Identify which cell holds the provided text, then report its (X, Y) central coordinate. 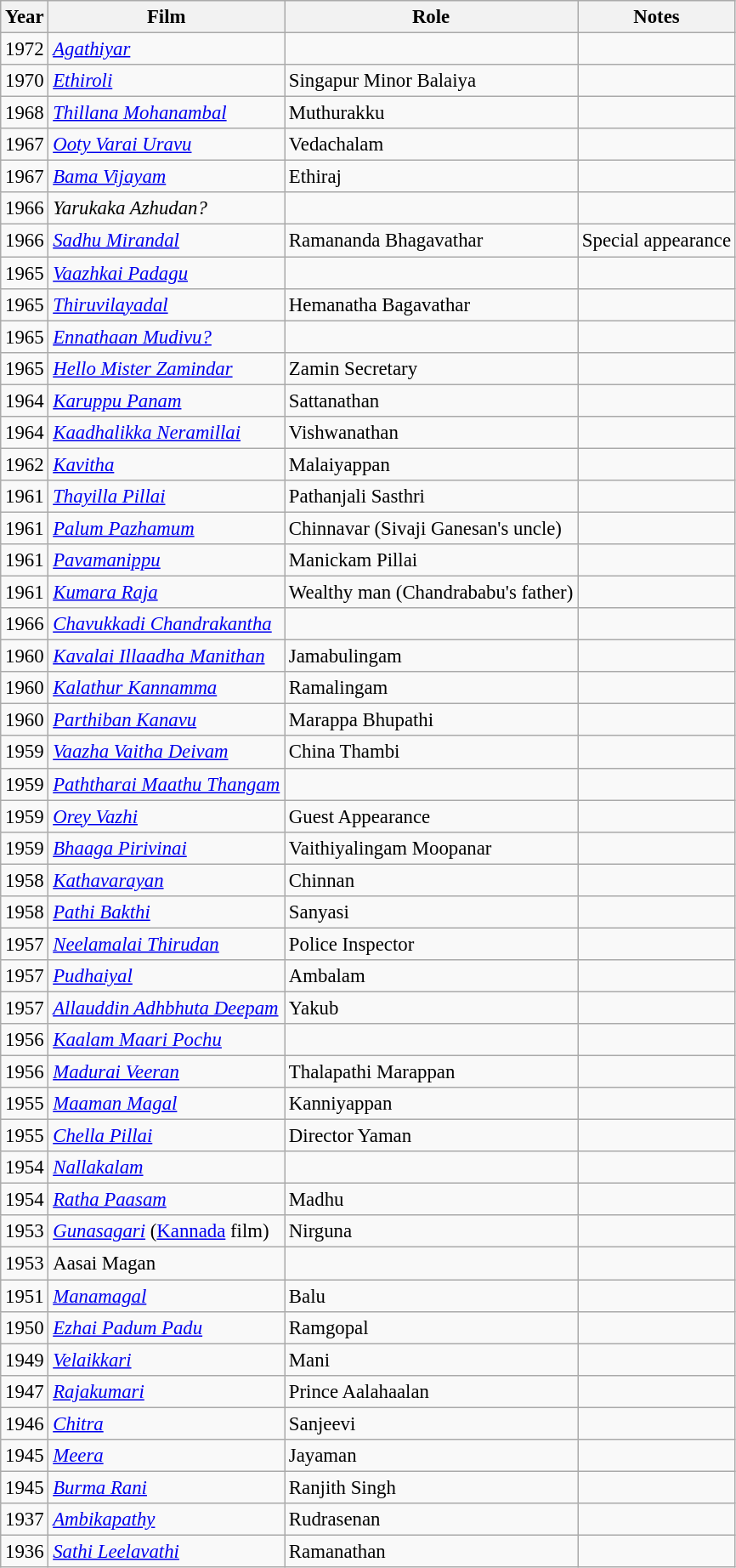
Maaman Magal (167, 1104)
Film (167, 17)
Hemanatha Bagavathar (432, 304)
Rajakumari (167, 1391)
Pavamanippu (167, 560)
Sathi Leelavathi (167, 1551)
1951 (25, 1296)
Kaadhalikka Neramillai (167, 433)
Chinnan (432, 880)
Ethiroli (167, 81)
Singapur Minor Balaiya (432, 81)
Director Yaman (432, 1136)
Karuppu Panam (167, 401)
Sattanathan (432, 401)
Vedachalam (432, 145)
1949 (25, 1360)
1947 (25, 1391)
Pathanjali Sasthri (432, 497)
Year (25, 17)
Paththarai Maathu Thangam (167, 784)
1972 (25, 49)
Chavukkadi Chandrakantha (167, 624)
Ooty Varai Uravu (167, 145)
Agathiyar (167, 49)
Jamabulingam (432, 656)
Thillana Mohanambal (167, 113)
Notes (657, 17)
1950 (25, 1327)
Balu (432, 1296)
Thiruvilayadal (167, 304)
Guest Appearance (432, 816)
Bama Vijayam (167, 177)
Sanyasi (432, 912)
Aasai Magan (167, 1264)
Ambalam (432, 976)
Vaazha Vaitha Deivam (167, 753)
Neelamalai Thirudan (167, 944)
Ramalingam (432, 688)
Ambikapathy (167, 1520)
Vaazhkai Padagu (167, 273)
Marappa Bhupathi (432, 720)
Burma Rani (167, 1487)
Kathavarayan (167, 880)
Kanniyappan (432, 1104)
Yakub (432, 1008)
Manamagal (167, 1296)
Pathi Bakthi (167, 912)
Manickam Pillai (432, 560)
Madhu (432, 1200)
Pudhaiyal (167, 976)
Kavitha (167, 464)
1936 (25, 1551)
1970 (25, 81)
Kavalai Illaadha Manithan (167, 656)
Parthiban Kanavu (167, 720)
Chinnavar (Sivaji Ganesan's uncle) (432, 528)
1946 (25, 1423)
Chella Pillai (167, 1136)
Muthurakku (432, 113)
Nirguna (432, 1232)
1968 (25, 113)
Ramananda Bhagavathar (432, 241)
Ramgopal (432, 1327)
China Thambi (432, 753)
Sadhu Mirandal (167, 241)
Nallakalam (167, 1167)
Wealthy man (Chandrababu's father) (432, 593)
Zamin Secretary (432, 368)
Ramanathan (432, 1551)
Vaithiyalingam Moopanar (432, 848)
Sanjeevi (432, 1423)
Allauddin Adhbhuta Deepam (167, 1008)
Ezhai Padum Padu (167, 1327)
Ethiraj (432, 177)
Kaalam Maari Pochu (167, 1040)
Gunasagari (Kannada film) (167, 1232)
Kumara Raja (167, 593)
Thayilla Pillai (167, 497)
Vishwanathan (432, 433)
Rudrasenan (432, 1520)
Madurai Veeran (167, 1072)
1962 (25, 464)
Hello Mister Zamindar (167, 368)
Role (432, 17)
Chitra (167, 1423)
Yarukaka Azhudan? (167, 208)
Police Inspector (432, 944)
Prince Aalahaalan (432, 1391)
1937 (25, 1520)
Ennathaan Mudivu? (167, 337)
Special appearance (657, 241)
Orey Vazhi (167, 816)
Ranjith Singh (432, 1487)
Kalathur Kannamma (167, 688)
Mani (432, 1360)
Ratha Paasam (167, 1200)
Thalapathi Marappan (432, 1072)
Jayaman (432, 1456)
Malaiyappan (432, 464)
Velaikkari (167, 1360)
Bhaaga Pirivinai (167, 848)
Palum Pazhamum (167, 528)
Meera (167, 1456)
